For the text-containing cell, return its midpoint in [x, y] coordinate format. 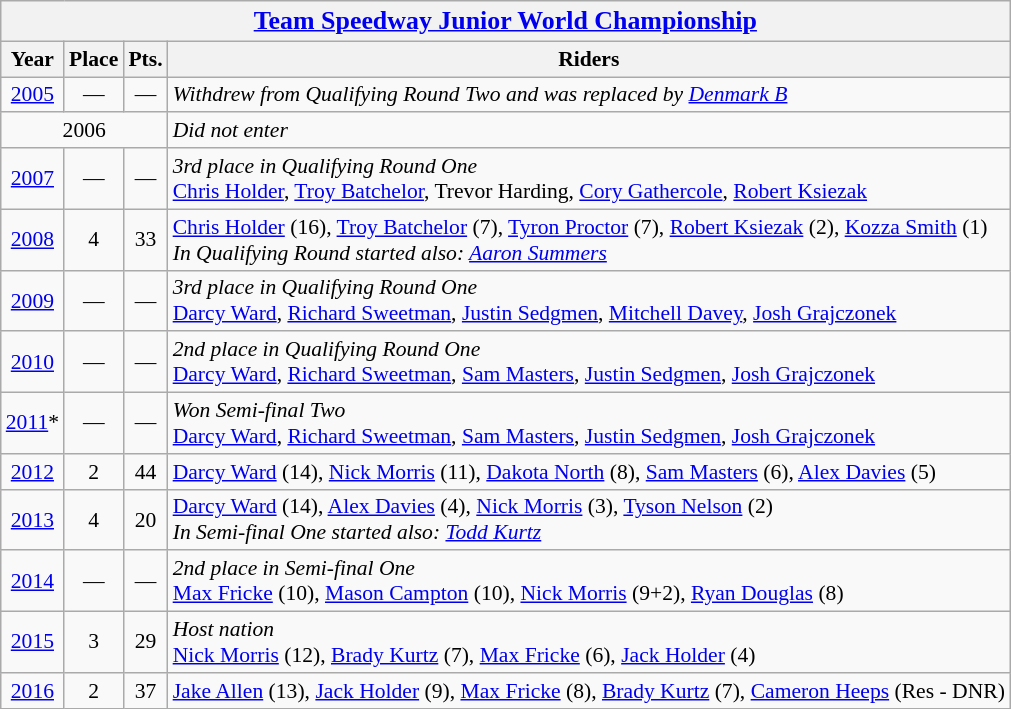
Host nation Nick Morris (12), Brady Kurtz (7), Max Fricke (6), Jack Holder (4) [589, 642]
Team Speedway Junior World Championship [506, 21]
2014 [32, 582]
Withdrew from Qualifying Round Two and was replaced by Denmark B [589, 95]
2007 [32, 178]
33 [145, 240]
37 [145, 691]
2006 [84, 131]
3rd place in Qualifying Round One Darcy Ward, Richard Sweetman, Justin Sedgmen, Mitchell Davey, Josh Grajczonek [589, 300]
2012 [32, 472]
2015 [32, 642]
Pts. [145, 59]
2016 [32, 691]
2013 [32, 520]
2nd place in Qualifying Round One Darcy Ward, Richard Sweetman, Sam Masters, Justin Sedgmen, Josh Grajczonek [589, 362]
2009 [32, 300]
2011* [32, 424]
Won Semi-final Two Darcy Ward, Richard Sweetman, Sam Masters, Justin Sedgmen, Josh Grajczonek [589, 424]
Darcy Ward (14), Nick Morris (11), Dakota North (8), Sam Masters (6), Alex Davies (5) [589, 472]
Did not enter [589, 131]
Chris Holder (16), Troy Batchelor (7), Tyron Proctor (7), Robert Ksiezak (2), Kozza Smith (1) In Qualifying Round started also: Aaron Summers [589, 240]
3 [94, 642]
29 [145, 642]
44 [145, 472]
Year [32, 59]
2010 [32, 362]
20 [145, 520]
Riders [589, 59]
3rd place in Qualifying Round One Chris Holder, Troy Batchelor, Trevor Harding, Cory Gathercole, Robert Ksiezak [589, 178]
2005 [32, 95]
2008 [32, 240]
Darcy Ward (14), Alex Davies (4), Nick Morris (3), Tyson Nelson (2) In Semi-final One started also: Todd Kurtz [589, 520]
2nd place in Semi-final One Max Fricke (10), Mason Campton (10), Nick Morris (9+2), Ryan Douglas (8) [589, 582]
Place [94, 59]
Jake Allen (13), Jack Holder (9), Max Fricke (8), Brady Kurtz (7), Cameron Heeps (Res - DNR) [589, 691]
